Return (x, y) of the center of cell containing provided text 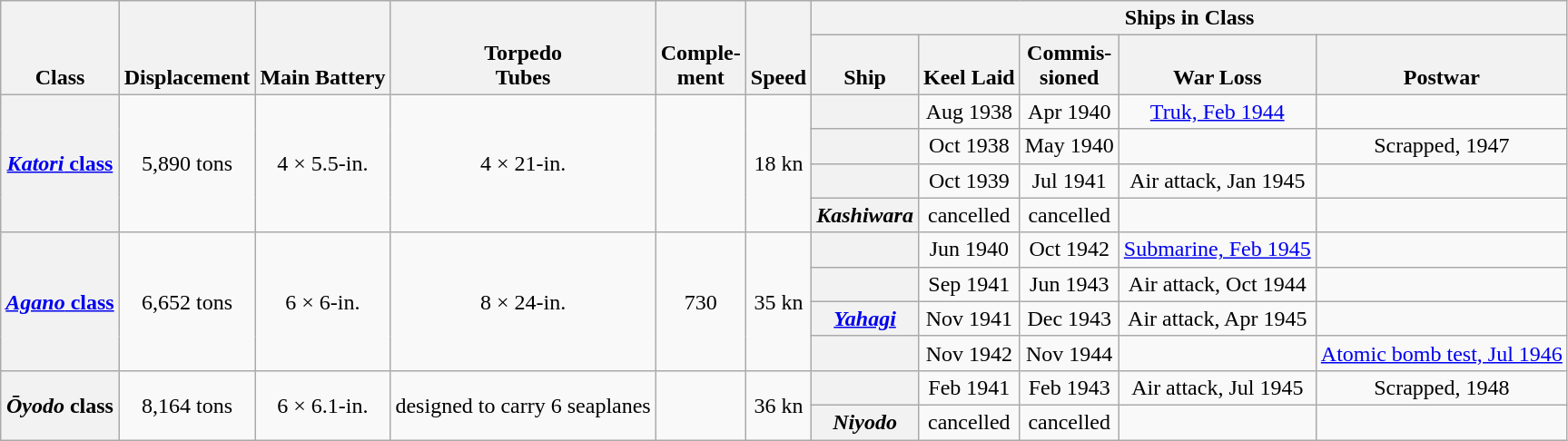
Air attack, Apr 1945 (1217, 318)
Ōyodo class (60, 405)
4 × 5.5-in. (323, 163)
Main Battery (323, 47)
Scrapped, 1948 (1442, 387)
36 kn (778, 405)
Commis-sioned (1070, 65)
35 kn (778, 301)
Nov 1944 (1070, 353)
Apr 1940 (1070, 112)
May 1940 (1070, 146)
5,890 tons (187, 163)
Oct 1938 (969, 146)
Comple-ment (701, 47)
Postwar (1442, 65)
8,164 tons (187, 405)
Displacement (187, 47)
Jun 1943 (1070, 284)
Dec 1943 (1070, 318)
Kashiwara (865, 215)
6 × 6-in. (323, 301)
Ship (865, 65)
Jul 1941 (1070, 181)
Air attack, Jul 1945 (1217, 387)
Yahagi (865, 318)
Oct 1942 (1070, 250)
Agano class (60, 301)
6,652 tons (187, 301)
Submarine, Feb 1945 (1217, 250)
Aug 1938 (969, 112)
Nov 1942 (969, 353)
Air attack, Oct 1944 (1217, 284)
Scrapped, 1947 (1442, 146)
Jun 1940 (969, 250)
designed to carry 6 seaplanes (523, 405)
Atomic bomb test, Jul 1946 (1442, 353)
Air attack, Jan 1945 (1217, 181)
Keel Laid (969, 65)
Ships in Class (1189, 18)
TorpedoTubes (523, 47)
Speed (778, 47)
Feb 1941 (969, 387)
Niyodo (865, 422)
4 × 21-in. (523, 163)
War Loss (1217, 65)
Sep 1941 (969, 284)
Katori class (60, 163)
Class (60, 47)
Oct 1939 (969, 181)
Feb 1943 (1070, 387)
8 × 24-in. (523, 301)
18 kn (778, 163)
Truk, Feb 1944 (1217, 112)
730 (701, 301)
6 × 6.1-in. (323, 405)
Nov 1941 (969, 318)
